Search for the cell housing the specified text and yield its [X, Y] center coordinate. 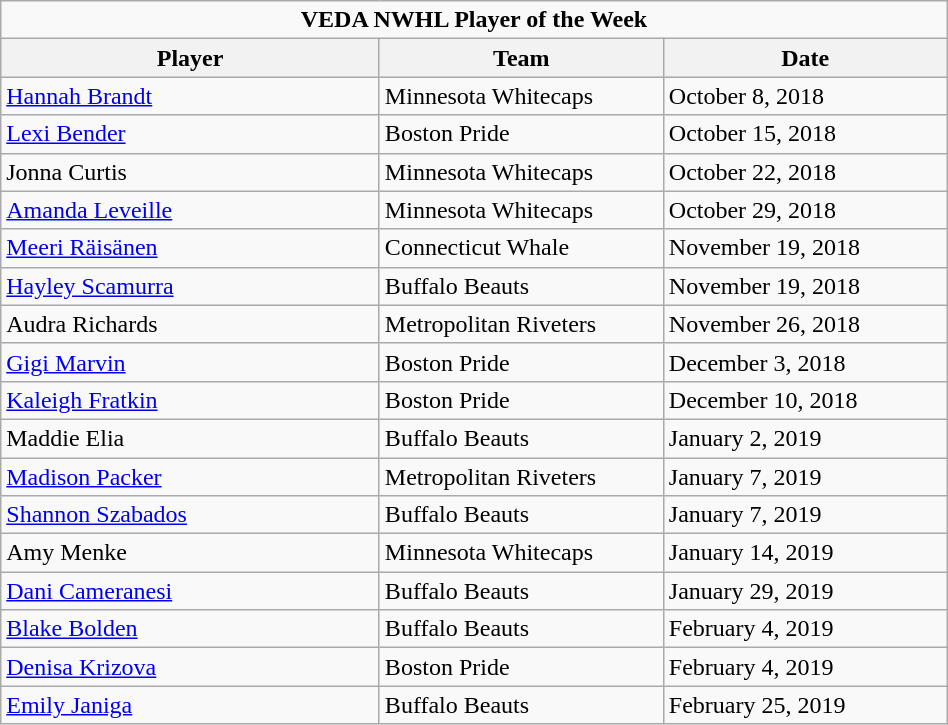
February 25, 2019 [805, 705]
Gigi Marvin [190, 362]
Madison Packer [190, 477]
Lexi Bender [190, 134]
Audra Richards [190, 324]
Jonna Curtis [190, 172]
October 15, 2018 [805, 134]
October 8, 2018 [805, 96]
Player [190, 58]
Emily Janiga [190, 705]
Maddie Elia [190, 438]
Connecticut Whale [521, 248]
Blake Bolden [190, 629]
Amy Menke [190, 553]
December 10, 2018 [805, 400]
December 3, 2018 [805, 362]
January 2, 2019 [805, 438]
Amanda Leveille [190, 210]
November 26, 2018 [805, 324]
January 14, 2019 [805, 553]
October 22, 2018 [805, 172]
October 29, 2018 [805, 210]
Date [805, 58]
VEDA NWHL Player of the Week [474, 20]
Team [521, 58]
Hannah Brandt [190, 96]
Meeri Räisänen [190, 248]
January 29, 2019 [805, 591]
Denisa Krizova [190, 667]
Hayley Scamurra [190, 286]
Dani Cameranesi [190, 591]
Kaleigh Fratkin [190, 400]
Shannon Szabados [190, 515]
